Scan for the cell matching the given text and deliver its (x, y) coordinate at center. 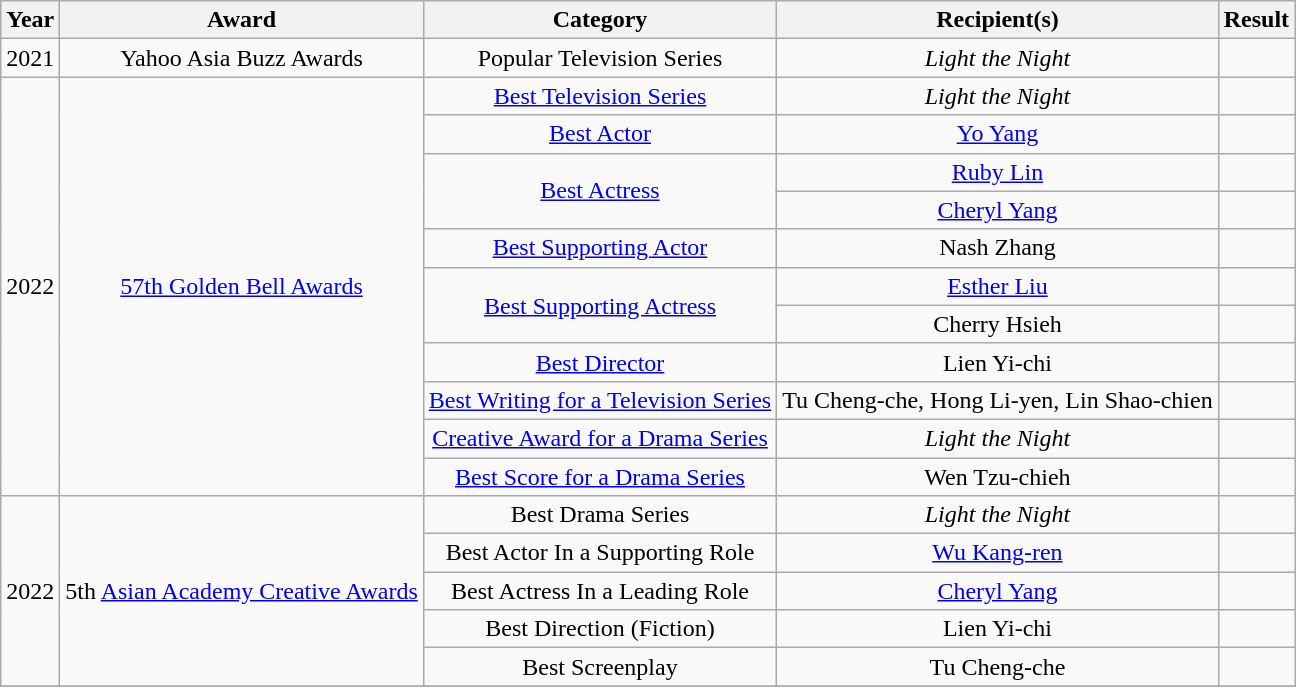
Best Supporting Actor (600, 248)
Yahoo Asia Buzz Awards (242, 58)
Best Drama Series (600, 515)
Year (30, 20)
Result (1256, 20)
Nash Zhang (998, 248)
Recipient(s) (998, 20)
Best Writing for a Television Series (600, 400)
Yo Yang (998, 134)
Category (600, 20)
Best Actor In a Supporting Role (600, 553)
Best Director (600, 362)
Creative Award for a Drama Series (600, 438)
Esther Liu (998, 286)
Best Actor (600, 134)
Best Score for a Drama Series (600, 477)
Award (242, 20)
Best Direction (Fiction) (600, 629)
Best Supporting Actress (600, 305)
Ruby Lin (998, 172)
Popular Television Series (600, 58)
Best Actress In a Leading Role (600, 591)
Wu Kang-ren (998, 553)
Best Screenplay (600, 667)
Cherry Hsieh (998, 324)
57th Golden Bell Awards (242, 286)
Tu Cheng-che (998, 667)
Best Actress (600, 191)
Tu Cheng-che, Hong Li-yen, Lin Shao-chien (998, 400)
Best Television Series (600, 96)
Wen Tzu-chieh (998, 477)
2021 (30, 58)
5th Asian Academy Creative Awards (242, 591)
